For the text-containing cell, return its midpoint in (x, y) coordinate format. 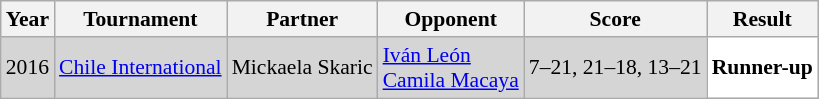
2016 (28, 68)
Year (28, 19)
Opponent (451, 19)
Iván León Camila Macaya (451, 68)
Runner-up (762, 68)
Tournament (140, 19)
Result (762, 19)
Mickaela Skaric (302, 68)
Chile International (140, 68)
Score (616, 19)
Partner (302, 19)
7–21, 21–18, 13–21 (616, 68)
